Scan for the cell matching the given text and deliver its [x, y] coordinate at center. 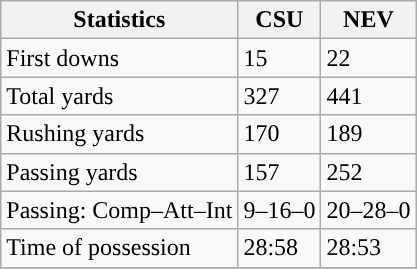
157 [280, 172]
First downs [120, 58]
Passing yards [120, 172]
28:58 [280, 248]
15 [280, 58]
22 [368, 58]
NEV [368, 20]
20–28–0 [368, 210]
Statistics [120, 20]
441 [368, 96]
Total yards [120, 96]
252 [368, 172]
Time of possession [120, 248]
9–16–0 [280, 210]
CSU [280, 20]
189 [368, 134]
170 [280, 134]
Passing: Comp–Att–Int [120, 210]
28:53 [368, 248]
327 [280, 96]
Rushing yards [120, 134]
